Scan for the cell matching the given text and deliver its [x, y] coordinate at center. 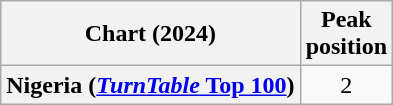
2 [346, 85]
Nigeria (TurnTable Top 100) [150, 85]
Chart (2024) [150, 34]
Peakposition [346, 34]
